Locate the cell with the specified text and output its (X, Y) center coordinate. 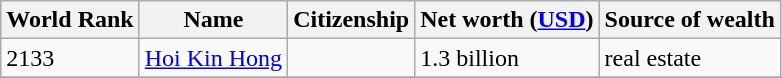
Name (213, 20)
1.3 billion (507, 58)
2133 (70, 58)
Net worth (USD) (507, 20)
Source of wealth (690, 20)
real estate (690, 58)
World Rank (70, 20)
Citizenship (352, 20)
Hoi Kin Hong (213, 58)
